Return [X, Y] of the center of cell containing provided text 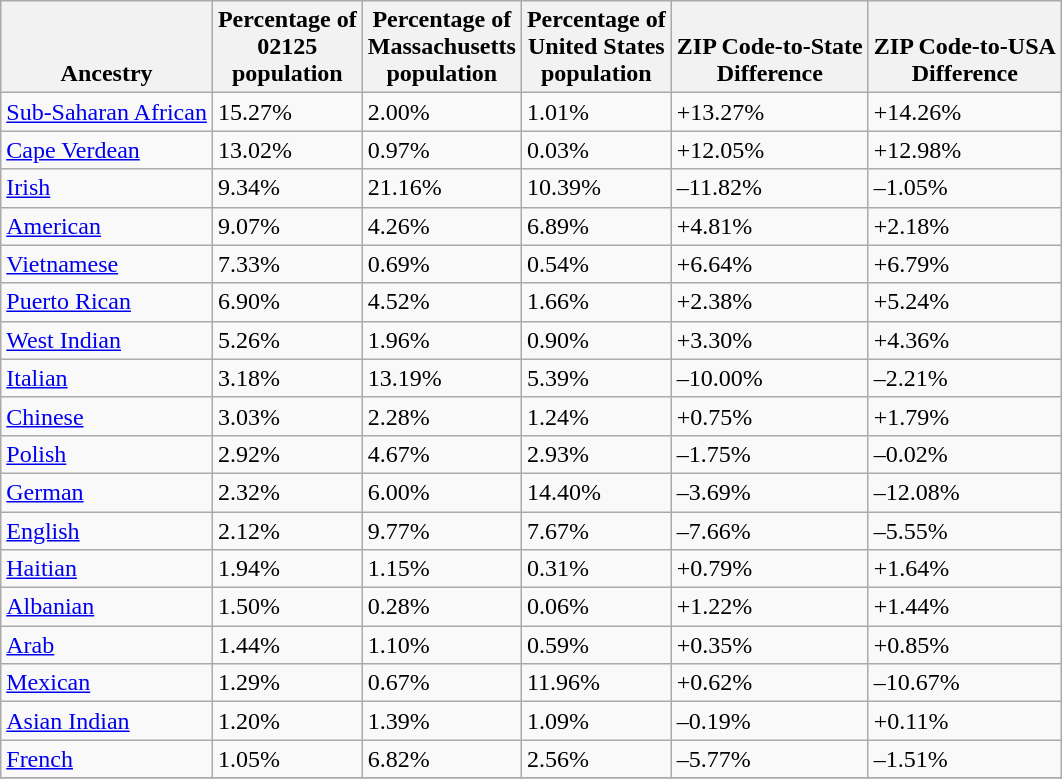
1.09% [596, 721]
German [107, 492]
14.40% [596, 492]
1.39% [442, 721]
7.33% [287, 264]
1.05% [287, 759]
0.97% [442, 150]
ZIP Code-to-USADifference [964, 47]
6.90% [287, 302]
11.96% [596, 683]
–10.67% [964, 683]
6.89% [596, 226]
9.34% [287, 188]
–1.05% [964, 188]
5.26% [287, 340]
Sub-Saharan African [107, 112]
0.67% [442, 683]
4.26% [442, 226]
0.69% [442, 264]
Cape Verdean [107, 150]
Polish [107, 454]
6.00% [442, 492]
2.12% [287, 531]
+12.98% [964, 150]
+14.26% [964, 112]
–0.02% [964, 454]
–10.00% [770, 378]
+12.05% [770, 150]
+0.75% [770, 416]
Albanian [107, 607]
1.24% [596, 416]
0.54% [596, 264]
0.03% [596, 150]
0.90% [596, 340]
–12.08% [964, 492]
13.19% [442, 378]
1.50% [287, 607]
4.67% [442, 454]
–2.21% [964, 378]
2.93% [596, 454]
Arab [107, 645]
1.96% [442, 340]
2.92% [287, 454]
English [107, 531]
+5.24% [964, 302]
2.56% [596, 759]
Italian [107, 378]
–1.51% [964, 759]
Percentage of02125population [287, 47]
3.18% [287, 378]
7.67% [596, 531]
+0.11% [964, 721]
9.07% [287, 226]
+13.27% [770, 112]
–1.75% [770, 454]
–3.69% [770, 492]
French [107, 759]
1.44% [287, 645]
Irish [107, 188]
–5.55% [964, 531]
6.82% [442, 759]
+6.64% [770, 264]
+4.36% [964, 340]
+2.18% [964, 226]
ZIP Code-to-StateDifference [770, 47]
1.10% [442, 645]
Chinese [107, 416]
0.59% [596, 645]
15.27% [287, 112]
Ancestry [107, 47]
2.00% [442, 112]
+4.81% [770, 226]
9.77% [442, 531]
+1.44% [964, 607]
13.02% [287, 150]
21.16% [442, 188]
–11.82% [770, 188]
1.94% [287, 569]
+0.35% [770, 645]
5.39% [596, 378]
American [107, 226]
–7.66% [770, 531]
+0.79% [770, 569]
1.01% [596, 112]
Asian Indian [107, 721]
10.39% [596, 188]
+0.85% [964, 645]
+1.22% [770, 607]
–0.19% [770, 721]
1.20% [287, 721]
1.66% [596, 302]
–5.77% [770, 759]
4.52% [442, 302]
Vietnamese [107, 264]
2.32% [287, 492]
Mexican [107, 683]
Puerto Rican [107, 302]
+1.79% [964, 416]
+3.30% [770, 340]
Percentage ofUnited Statespopulation [596, 47]
West Indian [107, 340]
2.28% [442, 416]
1.15% [442, 569]
+6.79% [964, 264]
+2.38% [770, 302]
0.28% [442, 607]
Haitian [107, 569]
Percentage ofMassachusettspopulation [442, 47]
1.29% [287, 683]
0.31% [596, 569]
+0.62% [770, 683]
0.06% [596, 607]
3.03% [287, 416]
+1.64% [964, 569]
